Locate the cell with the specified text and output its (x, y) center coordinate. 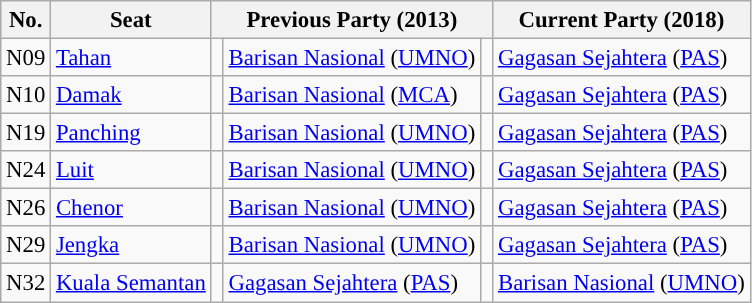
Jengka (132, 245)
Chenor (132, 208)
Luit (132, 170)
Damak (132, 95)
Tahan (132, 58)
Barisan Nasional (MCA) (352, 95)
No. (26, 20)
N19 (26, 133)
N09 (26, 58)
N32 (26, 283)
N26 (26, 208)
Previous Party (2013) (352, 20)
Kuala Semantan (132, 283)
Panching (132, 133)
N29 (26, 245)
N10 (26, 95)
Seat (132, 20)
N24 (26, 170)
Current Party (2018) (622, 20)
